Locate the cell with the specified text and output its (x, y) center coordinate. 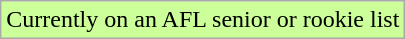
Currently on an AFL senior or rookie list (203, 20)
